Capture the cell that displays the provided text and extract its [x, y] central coordinate. 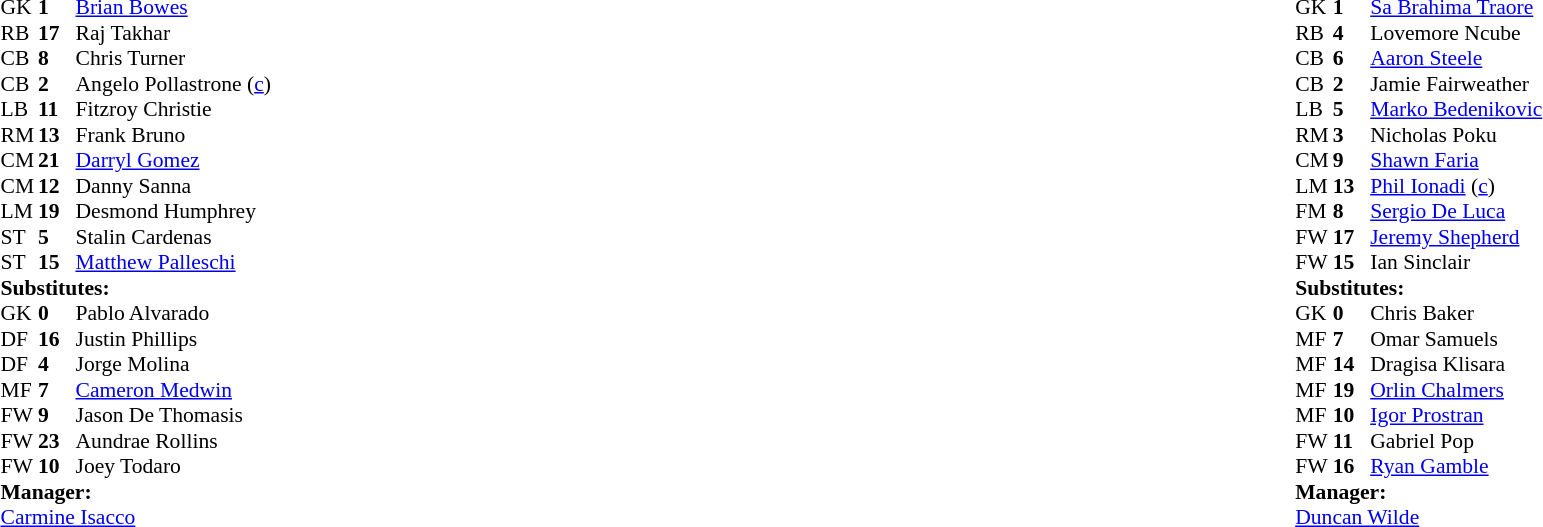
Ryan Gamble [1456, 467]
Frank Bruno [174, 135]
Jason De Thomasis [174, 415]
FM [1314, 211]
Orlin Chalmers [1456, 390]
Jorge Molina [174, 365]
Dragisa Klisara [1456, 365]
Fitzroy Christie [174, 109]
Shawn Faria [1456, 161]
Joey Todaro [174, 467]
Aundrae Rollins [174, 441]
Justin Phillips [174, 339]
21 [57, 161]
Matthew Palleschi [174, 263]
Ian Sinclair [1456, 263]
Igor Prostran [1456, 415]
Jamie Fairweather [1456, 84]
Raj Takhar [174, 33]
Angelo Pollastrone (c) [174, 84]
Marko Bedenikovic [1456, 109]
Desmond Humphrey [174, 211]
Chris Baker [1456, 313]
14 [1352, 365]
Sergio De Luca [1456, 211]
Danny Sanna [174, 186]
Lovemore Ncube [1456, 33]
Cameron Medwin [174, 390]
3 [1352, 135]
Omar Samuels [1456, 339]
Nicholas Poku [1456, 135]
12 [57, 186]
Pablo Alvarado [174, 313]
Phil Ionadi (c) [1456, 186]
23 [57, 441]
6 [1352, 59]
Stalin Cardenas [174, 237]
Jeremy Shepherd [1456, 237]
Chris Turner [174, 59]
Gabriel Pop [1456, 441]
Darryl Gomez [174, 161]
Aaron Steele [1456, 59]
